Output the [X, Y] coordinate of the center of the cell containing the given text.  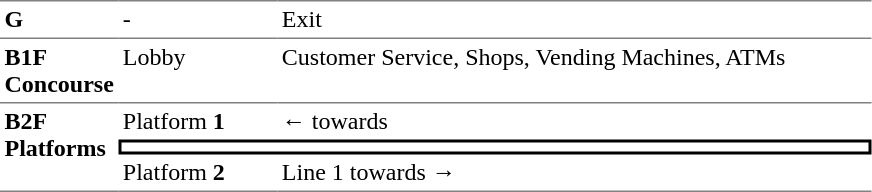
Platform 1 [198, 122]
Customer Service, Shops, Vending Machines, ATMs [574, 71]
Platform 2 [198, 173]
Lobby [198, 71]
B1FConcourse [59, 71]
← towards [574, 122]
B2FPlatforms [59, 148]
Exit [574, 19]
G [59, 19]
Line 1 towards → [574, 173]
- [198, 19]
